Return [x, y] of the center of cell containing provided text 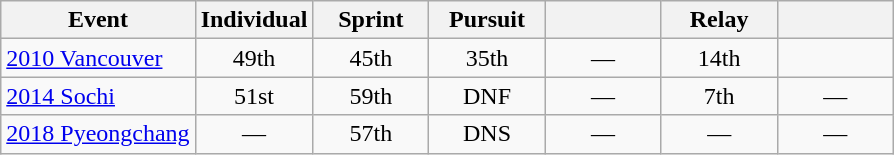
45th [371, 58]
DNF [487, 96]
2018 Pyeongchang [98, 134]
DNS [487, 134]
35th [487, 58]
Sprint [371, 20]
Individual [254, 20]
14th [719, 58]
2014 Sochi [98, 96]
57th [371, 134]
Event [98, 20]
2010 Vancouver [98, 58]
7th [719, 96]
59th [371, 96]
Pursuit [487, 20]
49th [254, 58]
51st [254, 96]
Relay [719, 20]
